Determine the (x, y) coordinate at the center of the cell enclosing the given text.  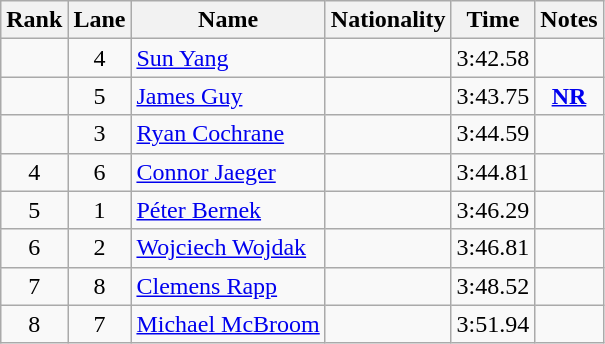
1 (100, 210)
Notes (569, 20)
3:43.75 (493, 96)
Time (493, 20)
Lane (100, 20)
3:51.94 (493, 324)
3 (100, 134)
3:46.29 (493, 210)
NR (569, 96)
2 (100, 248)
Sun Yang (228, 58)
Connor Jaeger (228, 172)
Nationality (388, 20)
3:44.59 (493, 134)
Rank (34, 20)
James Guy (228, 96)
3:44.81 (493, 172)
Péter Bernek (228, 210)
3:42.58 (493, 58)
Clemens Rapp (228, 286)
Wojciech Wojdak (228, 248)
Ryan Cochrane (228, 134)
3:46.81 (493, 248)
Michael McBroom (228, 324)
Name (228, 20)
3:48.52 (493, 286)
